Return [X, Y] of the center of cell containing provided text 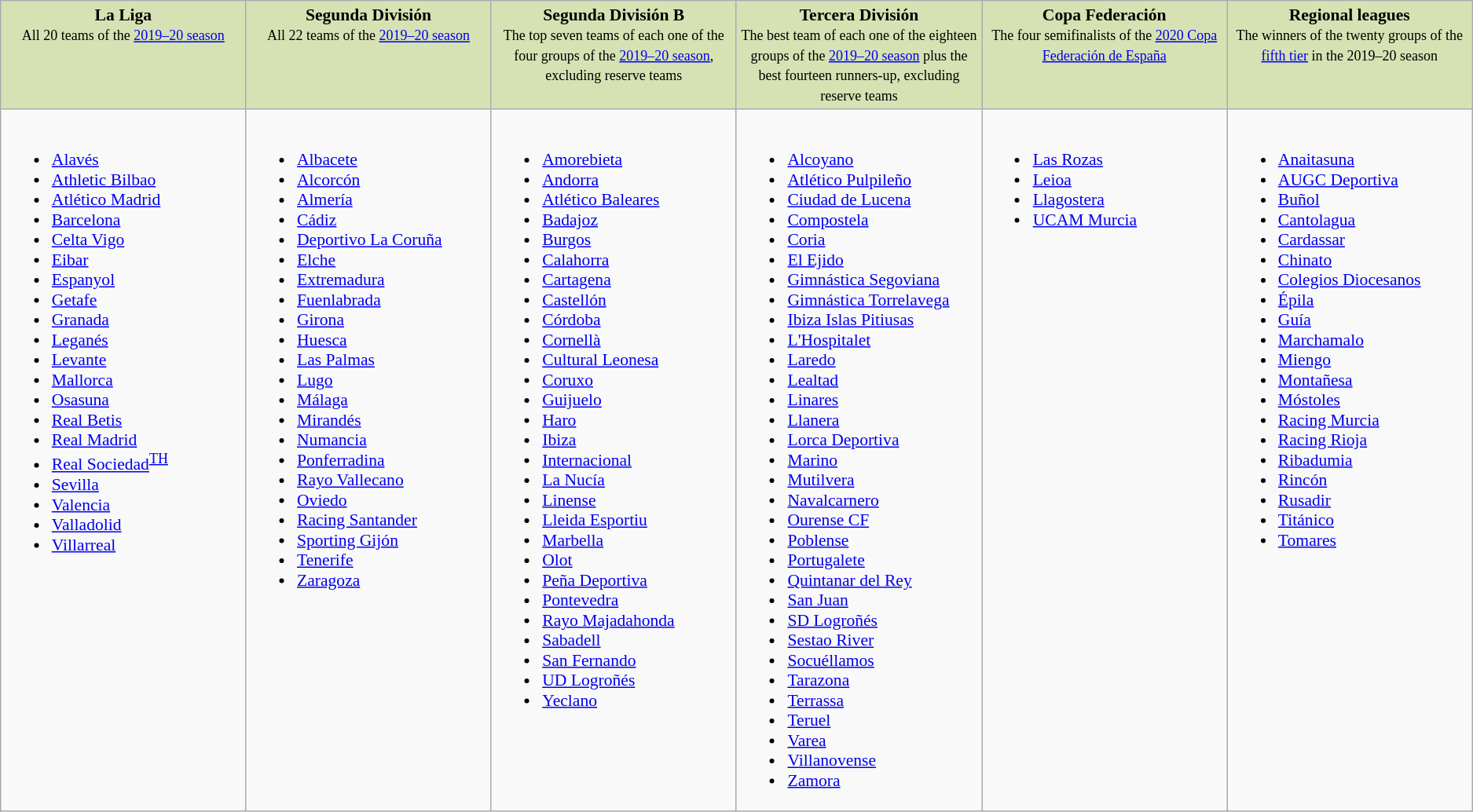
Regional leaguesThe winners of the twenty groups of the fifth tier in the 2019–20 season [1350, 55]
Tercera DivisiónThe best team of each one of the eighteen groups of the 2019–20 season plus the best fourteen runners-up, excluding reserve teams [859, 55]
La LigaAll 20 teams of the 2019–20 season [123, 55]
Segunda División BThe top seven teams of each one of the four groups of the 2019–20 season, excluding reserve teams [614, 55]
Segunda DivisiónAll 22 teams of the 2019–20 season [368, 55]
Copa FederaciónThe four semifinalists of the 2020 Copa Federación de España [1105, 55]
Las RozasLeioaLlagosteraUCAM Murcia [1105, 460]
